Capture the cell that displays the provided text and extract its [x, y] central coordinate. 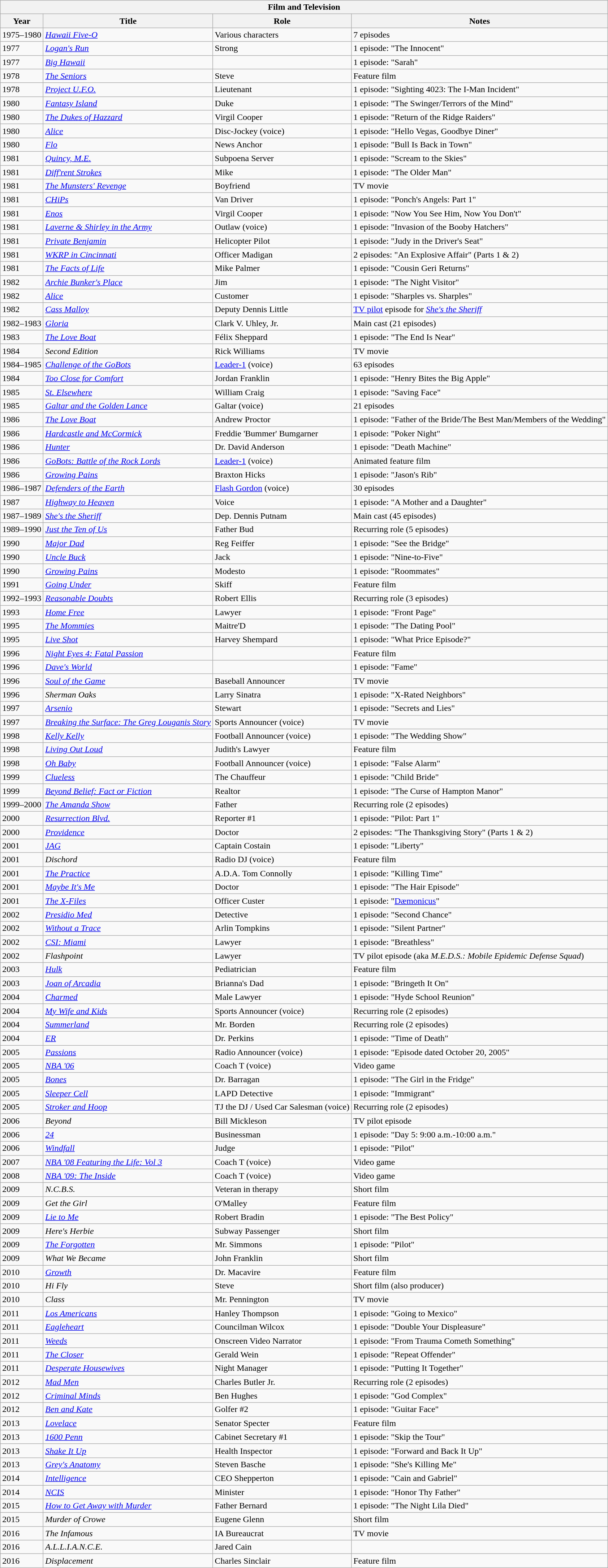
She's the Sheriff [128, 516]
Big Hawaii [128, 62]
WKRP in Cincinnati [128, 255]
Bill Mickleson [282, 1121]
Flashpoint [128, 956]
Pediatrician [282, 969]
Félix Sheppard [282, 337]
The Closer [128, 1355]
Skiff [282, 584]
Officer Custer [282, 901]
CEO Shepperton [282, 1478]
1 episode: "The Older Man" [480, 172]
1 episode: "X-Rated Neighbors" [480, 695]
Sleeper Cell [128, 1093]
Boyfriend [282, 186]
Short film (also producer) [480, 1286]
Officer Madigan [282, 255]
1999–2000 [22, 804]
1 episode: "Front Page" [480, 612]
1 episode: "Bull Is Back in Town" [480, 144]
Andrew Proctor [282, 420]
1 episode: "Death Machine" [480, 447]
Helicopter Pilot [282, 241]
24 [128, 1135]
1 episode: "False Alarm" [480, 763]
The Forgotten [128, 1244]
Stewart [282, 708]
Recurring role (5 episodes) [480, 530]
Galtar and the Golden Lance [128, 406]
Living Out Loud [128, 750]
1 episode: "Skip the Tour" [480, 1437]
Notes [480, 21]
Summerland [128, 1024]
Get the Girl [128, 1203]
1 episode: "The Best Policy" [480, 1217]
St. Elsewhere [128, 392]
Dep. Dennis Putnam [282, 516]
1 episode: "Putting It Together" [480, 1368]
Jack [282, 557]
Live Shot [128, 640]
1 episode: "Ponch's Angels: Part 1" [480, 200]
Gloria [128, 323]
1 episode: "Repeat Offender" [480, 1355]
2 episodes: "The Thanksgiving Story" (Parts 1 & 2) [480, 832]
John Franklin [282, 1258]
Role [282, 21]
Animated feature film [480, 461]
Joan of Arcadia [128, 983]
1600 Penn [128, 1437]
1 episode: "The Innocent" [480, 48]
Deputy Dennis Little [282, 310]
1 episode: "Nine-to-Five" [480, 557]
Robert Bradin [282, 1217]
Displacement [128, 1561]
1 episode: "Breathless" [480, 942]
1 episode: "Sharples vs. Sharples" [480, 296]
Without a Trace [128, 928]
2 episodes: "An Explosive Affair" (Parts 1 & 2) [480, 255]
Male Lawyer [282, 997]
Senator Specter [282, 1423]
2008 [22, 1176]
1 episode: "Time of Death" [480, 1038]
Private Benjamin [128, 241]
Dr. Barragan [282, 1080]
Recurring role (3 episodes) [480, 598]
1 episode: "Cain and Gabriel" [480, 1478]
1 episode: "Hello Vegas, Goodbye Diner" [480, 131]
1975–1980 [22, 35]
1 episode: "The End Is Near" [480, 337]
Reasonable Doubts [128, 598]
Fantasy Island [128, 103]
Major Dad [128, 543]
Father [282, 804]
1989–1990 [22, 530]
Captain Costain [282, 846]
1 episode: "She's Killing Me" [480, 1464]
Clueless [128, 777]
1992–1993 [22, 598]
What We Became [128, 1258]
Passions [128, 1052]
Flo [128, 144]
Night Eyes 4: Fatal Passion [128, 653]
My Wife and Kids [128, 1011]
Ben Hughes [282, 1396]
Eugene Glenn [282, 1520]
Maybe It's Me [128, 887]
Veteran in therapy [282, 1189]
1 episode: "Cousin Geri Returns" [480, 268]
The Chauffeur [282, 777]
1 episode: "Going to Mexico" [480, 1313]
Voice [282, 502]
1 episode: "Father of the Bride/The Best Man/Members of the Wedding" [480, 420]
Subway Passenger [282, 1231]
1 episode: "Poker Night" [480, 433]
1986–1987 [22, 488]
Father Bernard [282, 1506]
NBA '06 [128, 1066]
News Anchor [282, 144]
Oh Baby [128, 763]
Highway to Heaven [128, 502]
NBA '09: The Inside [128, 1176]
Logan's Run [128, 48]
Father Bud [282, 530]
N.C.B.S. [128, 1189]
1 episode: "Guitar Face" [480, 1409]
Cass Malloy [128, 310]
Businessman [282, 1135]
LAPD Detective [282, 1093]
How to Get Away with Murder [128, 1506]
1 episode: "Return of the Ridge Raiders" [480, 117]
Grey's Anatomy [128, 1464]
Detective [282, 915]
1 episode: "Second Chance" [480, 915]
Film and Television [304, 7]
The Facts of Life [128, 268]
The Munsters' Revenge [128, 186]
Reporter #1 [282, 818]
Dr. David Anderson [282, 447]
1 episode: "Sighting 4023: The I-Man Incident" [480, 90]
1 episode: "Liberty" [480, 846]
Intelligence [128, 1478]
1983 [22, 337]
1 episode: "Judy in the Driver's Seat" [480, 241]
Radio DJ (voice) [282, 860]
Hardcastle and McCormick [128, 433]
1 episode: "The Wedding Show" [480, 736]
1 episode: "Forward and Back It Up" [480, 1451]
Beyond Belief: Fact or Fiction [128, 791]
Desperate Housewives [128, 1368]
1 episode: "Jason's Rib" [480, 475]
A.D.A. Tom Connolly [282, 873]
Too Close for Comfort [128, 378]
1 episode: "Hyde School Reunion" [480, 997]
Clark V. Uhley, Jr. [282, 323]
Realtor [282, 791]
1 episode: "The Night Lila Died" [480, 1506]
Dr. Macavire [282, 1272]
1 episode: "Invasion of the Booby Hatchers" [480, 227]
1 episode: "The Swinger/Terrors of the Mind" [480, 103]
Jared Cain [282, 1547]
NBA '08 Featuring the Life: Vol 3 [128, 1162]
1 episode: "Sarah" [480, 62]
1993 [22, 612]
Outlaw (voice) [282, 227]
Class [128, 1300]
1 episode: "From Trauma Cometh Something" [480, 1341]
Dischord [128, 860]
1 episode: "Immigrant" [480, 1093]
The Seniors [128, 76]
Dr. Perkins [282, 1038]
Home Free [128, 612]
Growth [128, 1272]
Various characters [282, 35]
Uncle Buck [128, 557]
Maitre'D [282, 626]
Defenders of the Earth [128, 488]
1 episode: "The Hair Episode" [480, 887]
Windfall [128, 1148]
IA Bureaucrat [282, 1533]
Hunter [128, 447]
1 episode: "Bringeth It On" [480, 983]
Councilman Wilcox [282, 1327]
1 episode: "The Night Visitor" [480, 282]
Mr. Pennington [282, 1300]
Criminal Minds [128, 1396]
Strong [282, 48]
Main cast (45 episodes) [480, 516]
A.L.L.I.A.N.C.E. [128, 1547]
1 episode: "Killing Time" [480, 873]
TJ the DJ / Used Car Salesman (voice) [282, 1107]
1 episode: "The Curse of Hampton Manor" [480, 791]
Ben and Kate [128, 1409]
TV pilot episode for She's the Sheriff [480, 310]
The Dukes of Hazzard [128, 117]
Arsenio [128, 708]
Arlin Tompkins [282, 928]
7 episodes [480, 35]
Robert Ellis [282, 598]
Mike Palmer [282, 268]
Diff'rent Strokes [128, 172]
2007 [22, 1162]
Enos [128, 213]
Kelly Kelly [128, 736]
Minister [282, 1492]
Reg Feiffer [282, 543]
Stroker and Hoop [128, 1107]
1991 [22, 584]
Providence [128, 832]
Brianna's Dad [282, 983]
Judith's Lawyer [282, 750]
63 episodes [480, 364]
Mr. Simmons [282, 1244]
1 episode: "See the Bridge" [480, 543]
Shake It Up [128, 1451]
Charmed [128, 997]
The Practice [128, 873]
The Amanda Show [128, 804]
Mike [282, 172]
Duke [282, 103]
Hanley Thompson [282, 1313]
1 episode: "A Mother and a Daughter" [480, 502]
1 episode: "Now You See Him, Now You Don't" [480, 213]
Bones [128, 1080]
Radio Announcer (voice) [282, 1052]
TV pilot episode (aka M.E.D.S.: Mobile Epidemic Defense Squad) [480, 956]
Beyond [128, 1121]
Breaking the Surface: The Greg Louganis Story [128, 722]
Presidio Med [128, 915]
Mad Men [128, 1382]
Los Americans [128, 1313]
1 episode: "God Complex" [480, 1396]
1 episode: "Fame" [480, 667]
Just the Ten of Us [128, 530]
Eagleheart [128, 1327]
Lie to Me [128, 1217]
Hawaii Five-O [128, 35]
Weeds [128, 1341]
TV pilot episode [480, 1121]
GoBots: Battle of the Rock Lords [128, 461]
Larry Sinatra [282, 695]
30 episodes [480, 488]
ER [128, 1038]
1 episode: "Pilot: Part 1" [480, 818]
Van Driver [282, 200]
Cabinet Secretary #1 [282, 1437]
1987–1989 [22, 516]
Onscreen Video Narrator [282, 1341]
1 episode: "Roommates" [480, 571]
Jordan Franklin [282, 378]
1 episode: "Day 5: 9:00 a.m.-10:00 a.m." [480, 1135]
Mr. Borden [282, 1024]
JAG [128, 846]
Gerald Wein [282, 1355]
Charles Butler Jr. [282, 1382]
Jim [282, 282]
The Mommies [128, 626]
Health Inspector [282, 1451]
1 episode: "Dæmonicus" [480, 901]
Harvey Shempard [282, 640]
Subpoena Server [282, 158]
1 episode: "Secrets and Lies" [480, 708]
Hulk [128, 969]
Murder of Crowe [128, 1520]
Modesto [282, 571]
1984–1985 [22, 364]
1982–1983 [22, 323]
1 episode: "What Price Episode?" [480, 640]
Year [22, 21]
Golfer #2 [282, 1409]
Here's Herbie [128, 1231]
1 episode: "The Dating Pool" [480, 626]
Lovelace [128, 1423]
1 episode: "Double Your Displeasure" [480, 1327]
Steven Basche [282, 1464]
William Craig [282, 392]
Project U.F.O. [128, 90]
1 episode: "Silent Partner" [480, 928]
Quincy, M.E. [128, 158]
Title [128, 21]
1 episode: "Episode dated October 20, 2005" [480, 1052]
Braxton Hicks [282, 475]
1 episode: "Child Bride" [480, 777]
Laverne & Shirley in the Army [128, 227]
Main cast (21 episodes) [480, 323]
Rick Williams [282, 351]
1 episode: "Honor Thy Father" [480, 1492]
1 episode: "Scream to the Skies" [480, 158]
Disc-Jockey (voice) [282, 131]
Resurrection Blvd. [128, 818]
Flash Gordon (voice) [282, 488]
O'Malley [282, 1203]
Charles Sinclair [282, 1561]
1 episode: "Henry Bites the Big Apple" [480, 378]
Sherman Oaks [128, 695]
Night Manager [282, 1368]
1 episode: "The Girl in the Fridge" [480, 1080]
CSI: Miami [128, 942]
1 episode: "Saving Face" [480, 392]
Baseball Announcer [282, 681]
Second Edition [128, 351]
Soul of the Game [128, 681]
The X-Files [128, 901]
Hi Fly [128, 1286]
1987 [22, 502]
NCIS [128, 1492]
Going Under [128, 584]
CHiPs [128, 200]
Freddie 'Bummer' Bumgarner [282, 433]
The Infamous [128, 1533]
Judge [282, 1148]
21 episodes [480, 406]
Customer [282, 296]
Lieutenant [282, 90]
Archie Bunker's Place [128, 282]
Galtar (voice) [282, 406]
Dave's World [128, 667]
Challenge of the GoBots [128, 364]
